Return [X, Y] of the center of cell containing provided text 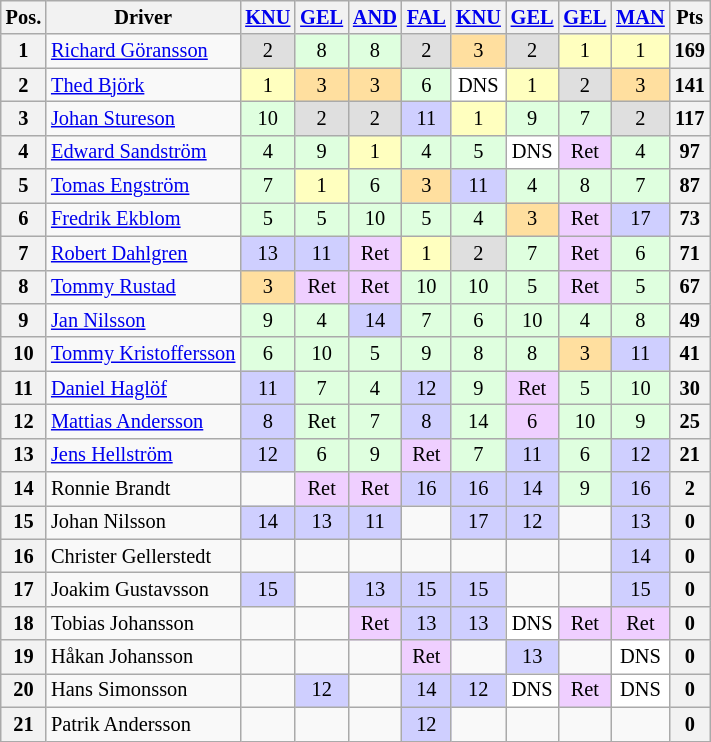
97 [690, 152]
Pts [690, 17]
Pos. [24, 17]
Fredrik Ekblom [143, 219]
49 [690, 320]
25 [690, 421]
MAN [640, 17]
18 [24, 623]
Tommy Rustad [143, 287]
Edward Sandström [143, 152]
AND [375, 17]
Håkan Johansson [143, 657]
Hans Simonsson [143, 690]
Jan Nilsson [143, 320]
87 [690, 186]
Johan Nilsson [143, 522]
Richard Göransson [143, 51]
Tommy Kristoffersson [143, 354]
73 [690, 219]
41 [690, 354]
Daniel Haglöf [143, 388]
Jens Hellström [143, 455]
71 [690, 253]
Johan Stureson [143, 118]
Tobias Johansson [143, 623]
Ronnie Brandt [143, 489]
FAL [426, 17]
Patrik Andersson [143, 724]
141 [690, 85]
Robert Dahlgren [143, 253]
169 [690, 51]
67 [690, 287]
Mattias Andersson [143, 421]
30 [690, 388]
Tomas Engström [143, 186]
19 [24, 657]
Driver [143, 17]
117 [690, 118]
Thed Björk [143, 85]
20 [24, 690]
Christer Gellerstedt [143, 556]
Joakim Gustavsson [143, 589]
